Identify which cell holds the provided text, then report its [x, y] central coordinate. 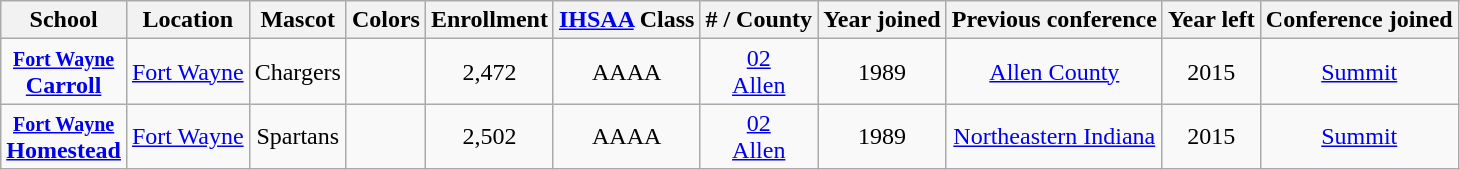
2,502 [489, 136]
Year left [1211, 20]
Previous conference [1054, 20]
Mascot [298, 20]
School [64, 20]
Northeastern Indiana [1054, 136]
Enrollment [489, 20]
2,472 [489, 72]
Colors [386, 20]
Location [188, 20]
Year joined [882, 20]
Fort Wayne Homestead [64, 136]
Fort Wayne Carroll [64, 72]
IHSAA Class [626, 20]
Spartans [298, 136]
Conference joined [1359, 20]
Chargers [298, 72]
# / County [759, 20]
Allen County [1054, 72]
